Extract the [X, Y] coordinate from the center of the cell holding the provided text.  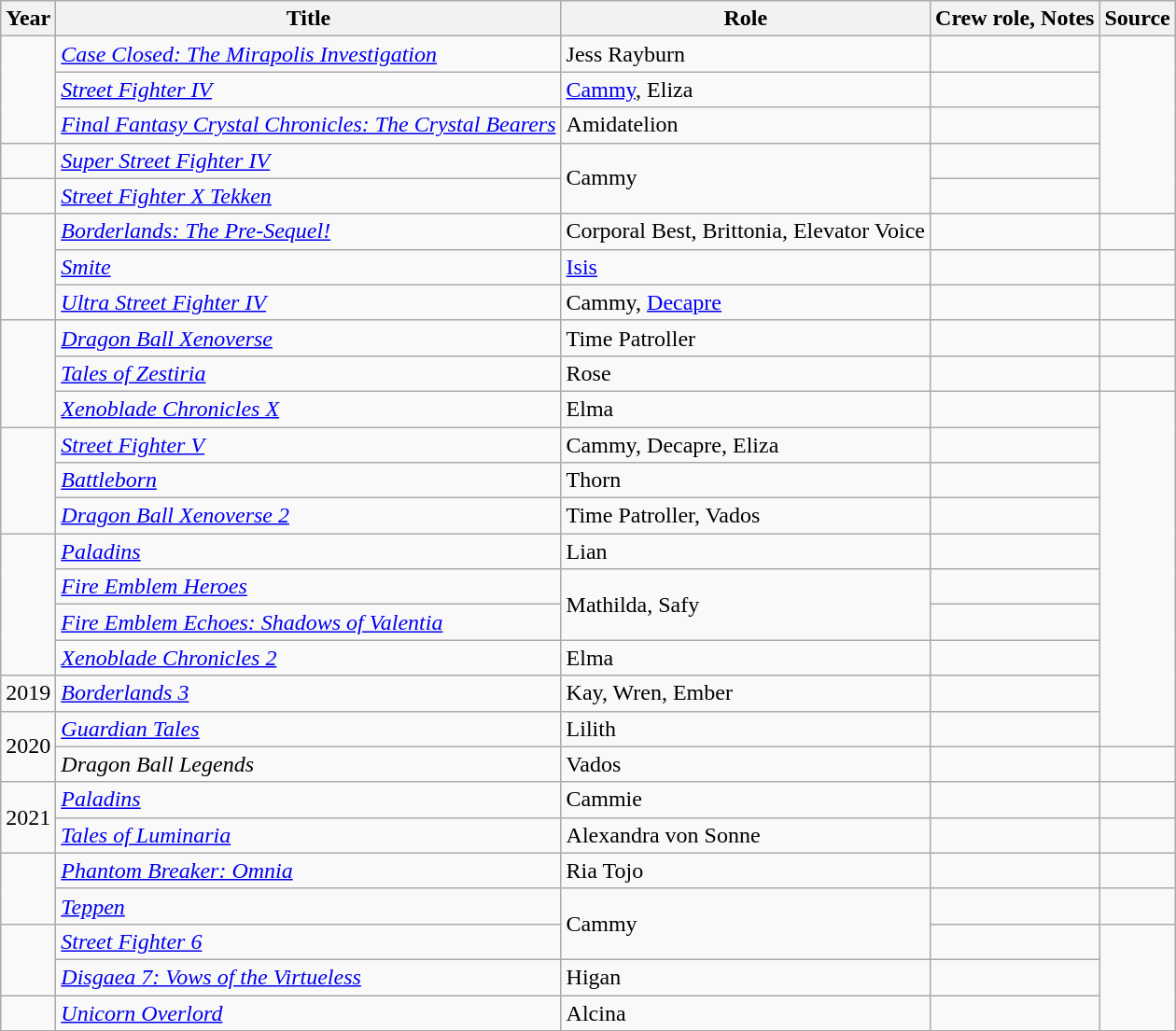
Fire Emblem Echoes: Shadows of Valentia [308, 622]
Final Fantasy Crystal Chronicles: The Crystal Bearers [308, 125]
Time Patroller, Vados [745, 516]
Rose [745, 373]
Corporal Best, Brittonia, Elevator Voice [745, 231]
Higan [745, 977]
Battleborn [308, 481]
Smite [308, 267]
Jess Rayburn [745, 54]
Tales of Luminaria [308, 835]
Vados [745, 764]
Teppen [308, 906]
Super Street Fighter IV [308, 160]
Borderlands 3 [308, 693]
Xenoblade Chronicles X [308, 409]
Crew role, Notes [1015, 19]
Isis [745, 267]
Street Fighter X Tekken [308, 196]
Case Closed: The Mirapolis Investigation [308, 54]
Guardian Tales [308, 729]
Cammy, Decapre [745, 302]
Dragon Ball Xenoverse 2 [308, 516]
Cammy, Decapre, Eliza [745, 445]
Ria Tojo [745, 871]
Alcina [745, 1012]
Mathilda, Safy [745, 605]
Street Fighter V [308, 445]
Thorn [745, 481]
Role [745, 19]
Dragon Ball Legends [308, 764]
Time Patroller [745, 338]
2019 [28, 693]
Borderlands: The Pre-Sequel! [308, 231]
Tales of Zestiria [308, 373]
Fire Emblem Heroes [308, 587]
Kay, Wren, Ember [745, 693]
Lian [745, 551]
2021 [28, 817]
Street Fighter 6 [308, 941]
Amidatelion [745, 125]
Street Fighter IV [308, 90]
Dragon Ball Xenoverse [308, 338]
Ultra Street Fighter IV [308, 302]
Source [1137, 19]
Phantom Breaker: Omnia [308, 871]
Alexandra von Sonne [745, 835]
Cammie [745, 800]
Unicorn Overlord [308, 1012]
Lilith [745, 729]
Title [308, 19]
2020 [28, 746]
Year [28, 19]
Cammy, Eliza [745, 90]
Xenoblade Chronicles 2 [308, 658]
Disgaea 7: Vows of the Virtueless [308, 977]
